Search for the cell housing the specified text and yield its [X, Y] center coordinate. 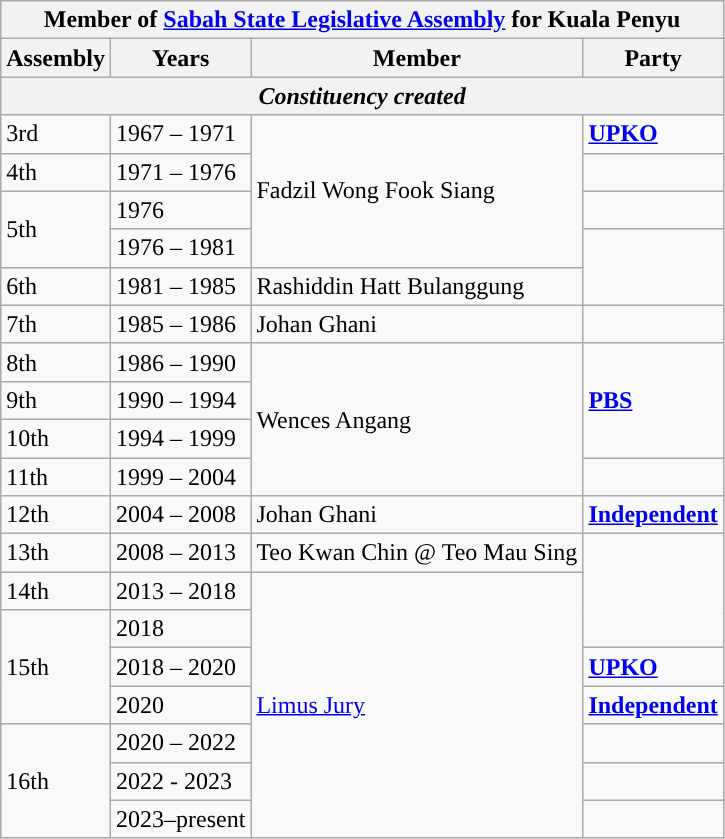
6th [56, 286]
1976 – 1981 [180, 248]
Wences Angang [417, 419]
1967 – 1971 [180, 134]
8th [56, 362]
13th [56, 553]
Member [417, 58]
15th [56, 667]
4th [56, 172]
1990 – 1994 [180, 400]
Years [180, 58]
Member of Sabah State Legislative Assembly for Kuala Penyu [362, 20]
Fadzil Wong Fook Siang [417, 191]
7th [56, 324]
2020 [180, 705]
Party [653, 58]
Limus Jury [417, 705]
1994 – 1999 [180, 438]
PBS [653, 400]
Assembly [56, 58]
11th [56, 477]
2020 – 2022 [180, 743]
2004 – 2008 [180, 515]
10th [56, 438]
2013 – 2018 [180, 591]
16th [56, 781]
Teo Kwan Chin @ Teo Mau Sing [417, 553]
12th [56, 515]
1981 – 1985 [180, 286]
14th [56, 591]
2008 – 2013 [180, 553]
Rashiddin Hatt Bulanggung [417, 286]
9th [56, 400]
1999 – 2004 [180, 477]
2022 - 2023 [180, 781]
1985 – 1986 [180, 324]
2023–present [180, 819]
Constituency created [362, 96]
3rd [56, 134]
1971 – 1976 [180, 172]
2018 [180, 629]
2018 – 2020 [180, 667]
5th [56, 229]
1986 – 1990 [180, 362]
1976 [180, 210]
